Extract the [x, y] coordinate from the center of the cell holding the provided text.  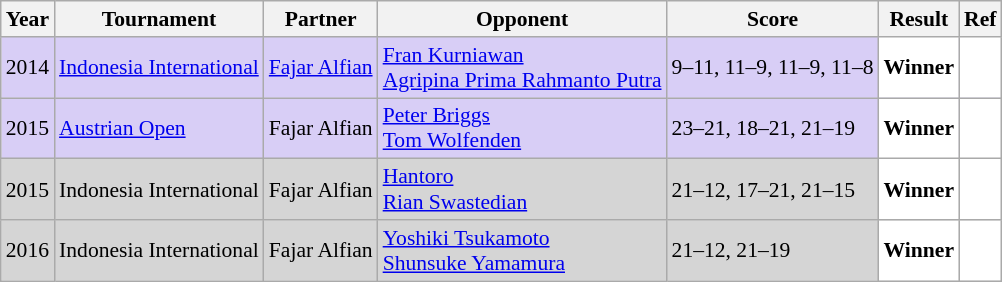
Opponent [522, 19]
Austrian Open [159, 128]
Result [920, 19]
Ref [980, 19]
Peter Briggs Tom Wolfenden [522, 128]
2016 [28, 250]
Score [773, 19]
2014 [28, 68]
21–12, 21–19 [773, 250]
Hantoro Rian Swastedian [522, 190]
21–12, 17–21, 21–15 [773, 190]
Yoshiki Tsukamoto Shunsuke Yamamura [522, 250]
Partner [321, 19]
Year [28, 19]
23–21, 18–21, 21–19 [773, 128]
Fran Kurniawan Agripina Prima Rahmanto Putra [522, 68]
9–11, 11–9, 11–9, 11–8 [773, 68]
Tournament [159, 19]
